Identify which cell holds the provided text, then report its (X, Y) central coordinate. 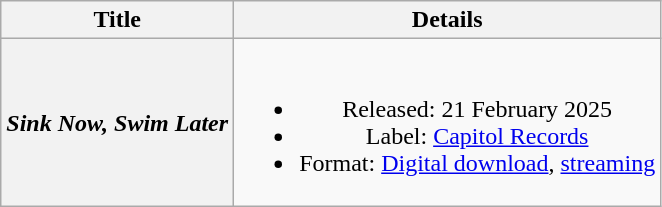
Sink Now, Swim Later (118, 122)
Details (448, 20)
Title (118, 20)
Released: 21 February 2025Label: Capitol RecordsFormat: Digital download, streaming (448, 122)
